Return the [X, Y] coordinate for the center point of the cell that contains the specified text.  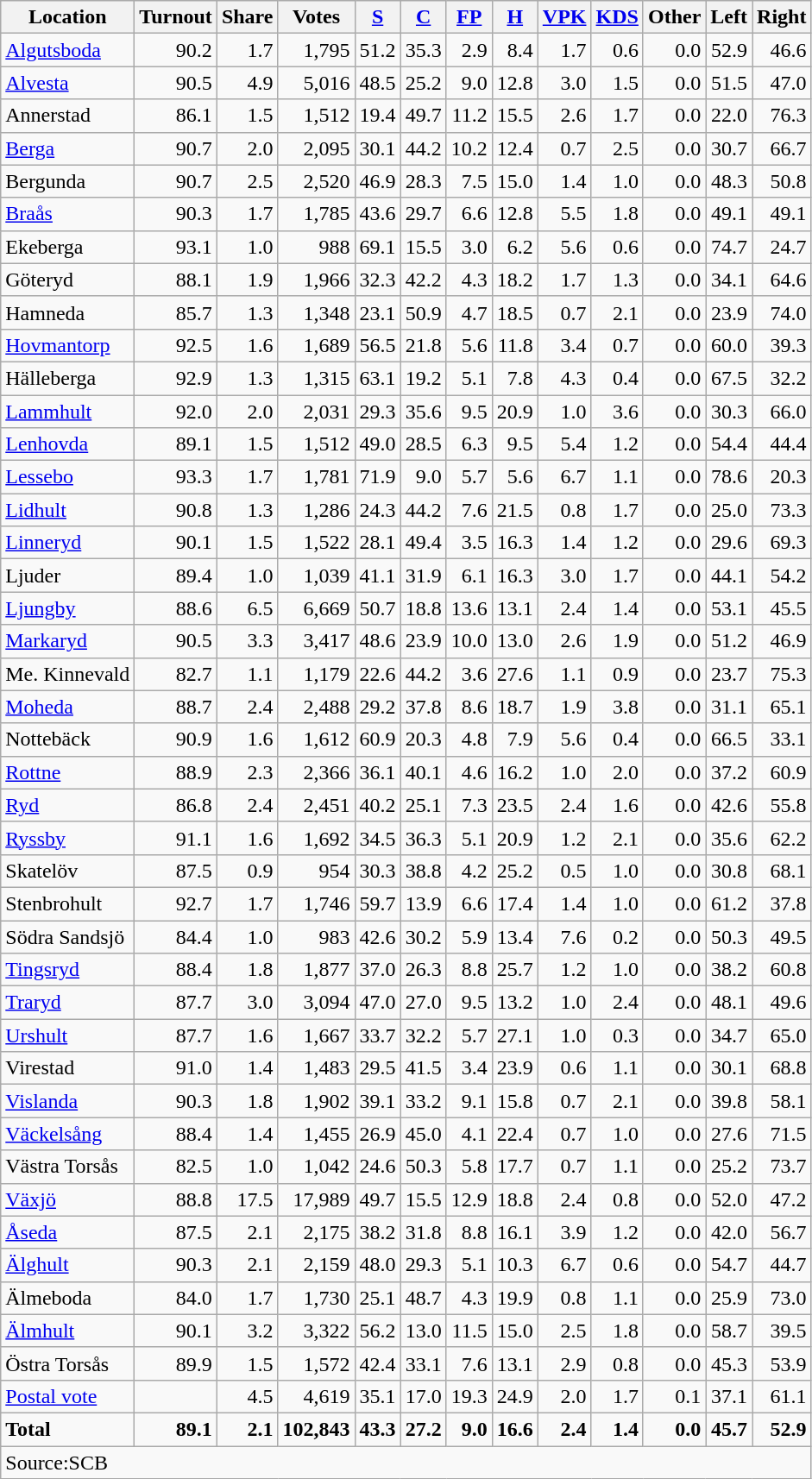
73.0 [782, 1298]
49.4 [423, 543]
63.1 [378, 378]
52.0 [729, 1199]
Bergunda [67, 181]
38.8 [423, 871]
1,902 [316, 1101]
26.3 [423, 970]
90.9 [176, 739]
92.9 [176, 378]
69.3 [782, 543]
Älmhult [67, 1331]
Tingsryd [67, 970]
3.8 [617, 707]
1,042 [316, 1167]
42.0 [729, 1232]
Växjö [67, 1199]
22.0 [729, 116]
S [378, 17]
10.2 [469, 148]
67.5 [729, 378]
48.3 [729, 181]
62.2 [782, 838]
Hovmantorp [67, 345]
60.8 [782, 970]
3,094 [316, 1003]
Berga [67, 148]
36.3 [423, 838]
1,692 [316, 838]
24.7 [782, 247]
30.8 [729, 871]
23.1 [378, 312]
50.7 [378, 608]
2,095 [316, 148]
78.6 [729, 477]
31.1 [729, 707]
Total [67, 1429]
90.8 [176, 510]
36.1 [378, 772]
74.7 [729, 247]
2,031 [316, 412]
54.7 [729, 1265]
13.4 [514, 936]
Share [247, 17]
53.1 [729, 608]
23.7 [729, 674]
27.2 [423, 1429]
17.0 [423, 1396]
Right [782, 17]
1,522 [316, 543]
4.8 [469, 739]
19.2 [423, 378]
VPK [564, 17]
7.5 [469, 181]
1,572 [316, 1363]
93.1 [176, 247]
1,039 [316, 576]
23.5 [514, 805]
56.5 [378, 345]
11.2 [469, 116]
61.1 [782, 1396]
47.2 [782, 1199]
Lidhult [67, 510]
39.5 [782, 1331]
2,159 [316, 1265]
46.6 [782, 50]
73.7 [782, 1167]
4.7 [469, 312]
H [514, 17]
11.5 [469, 1331]
Ryd [67, 805]
0.1 [674, 1396]
40.2 [378, 805]
12.9 [469, 1199]
2.3 [247, 772]
4.5 [247, 1396]
25.7 [514, 970]
64.6 [782, 280]
34.7 [729, 1035]
3.2 [247, 1331]
8.6 [469, 707]
43.6 [378, 214]
KDS [617, 17]
91.0 [176, 1068]
19.9 [514, 1298]
1,348 [316, 312]
39.3 [782, 345]
1,730 [316, 1298]
Postal vote [67, 1396]
5.9 [469, 936]
1,781 [316, 477]
86.1 [176, 116]
85.7 [176, 312]
Alvesta [67, 83]
1,795 [316, 50]
1,689 [316, 345]
13.9 [423, 903]
3.5 [469, 543]
1,315 [316, 378]
Lenhovda [67, 444]
3.3 [247, 641]
Södra Sandsjö [67, 936]
1,179 [316, 674]
66.5 [729, 739]
16.1 [514, 1232]
28.5 [423, 444]
92.7 [176, 903]
FP [469, 17]
84.0 [176, 1298]
45.5 [782, 608]
4.2 [469, 871]
17.5 [247, 1199]
41.5 [423, 1068]
12.4 [514, 148]
Other [674, 17]
Åseda [67, 1232]
41.1 [378, 576]
76.3 [782, 116]
0.3 [617, 1035]
75.3 [782, 674]
56.7 [782, 1232]
9.1 [469, 1101]
5,016 [316, 83]
39.1 [378, 1101]
Lessebo [67, 477]
988 [316, 247]
42.2 [423, 280]
Virestad [67, 1068]
28.1 [378, 543]
35.3 [423, 50]
Västra Torsås [67, 1167]
Hälleberga [67, 378]
18.7 [514, 707]
29.5 [378, 1068]
65.1 [782, 707]
88.9 [176, 772]
37.0 [378, 970]
48.7 [423, 1298]
Ljungby [67, 608]
7.3 [469, 805]
2,175 [316, 1232]
10.0 [469, 641]
13.6 [469, 608]
0.2 [617, 936]
1,667 [316, 1035]
21.5 [514, 510]
59.7 [378, 903]
30.7 [729, 148]
1,483 [316, 1068]
54.2 [782, 576]
58.1 [782, 1101]
17,989 [316, 1199]
17.7 [514, 1167]
Left [729, 17]
983 [316, 936]
0.5 [564, 871]
71.9 [378, 477]
48.0 [378, 1265]
19.4 [378, 116]
Lammhult [67, 412]
954 [316, 871]
30.2 [423, 936]
Östra Torsås [67, 1363]
1,746 [316, 903]
2,451 [316, 805]
Älmeboda [67, 1298]
92.0 [176, 412]
82.5 [176, 1167]
1,455 [316, 1134]
15.8 [514, 1101]
49.0 [378, 444]
68.8 [782, 1068]
92.5 [176, 345]
35.1 [378, 1396]
4.6 [469, 772]
40.1 [423, 772]
11.8 [514, 345]
1,877 [316, 970]
3,322 [316, 1331]
88.7 [176, 707]
25.9 [729, 1298]
34.1 [729, 280]
29.7 [423, 214]
66.0 [782, 412]
24.9 [514, 1396]
4.9 [247, 83]
Vislanda [67, 1101]
5.8 [469, 1167]
18.2 [514, 280]
29.2 [378, 707]
48.5 [378, 83]
55.8 [782, 805]
Ljuder [67, 576]
6.1 [469, 576]
Linneryd [67, 543]
21.8 [423, 345]
1,612 [316, 739]
33.7 [378, 1035]
45.7 [729, 1429]
42.4 [378, 1363]
88.1 [176, 280]
86.8 [176, 805]
71.5 [782, 1134]
89.4 [176, 576]
43.3 [378, 1429]
Markaryd [67, 641]
Source:SCB [406, 1463]
22.4 [514, 1134]
69.1 [378, 247]
7.9 [514, 739]
Hamneda [67, 312]
19.3 [469, 1396]
1,785 [316, 214]
5.5 [564, 214]
Urshult [67, 1035]
45.3 [729, 1363]
5.4 [564, 444]
7.8 [514, 378]
82.7 [176, 674]
Algutsboda [67, 50]
49.5 [782, 936]
17.4 [514, 903]
88.6 [176, 608]
Votes [316, 17]
3,417 [316, 641]
88.8 [176, 1199]
44.1 [729, 576]
66.7 [782, 148]
39.8 [729, 1101]
Traryd [67, 1003]
53.9 [782, 1363]
Nottebäck [67, 739]
33.2 [423, 1101]
37.2 [729, 772]
48.6 [378, 641]
65.0 [782, 1035]
1,966 [316, 280]
Ryssby [67, 838]
54.4 [729, 444]
13.2 [514, 1003]
Turnout [176, 17]
C [423, 17]
34.5 [378, 838]
45.0 [423, 1134]
28.3 [423, 181]
93.3 [176, 477]
6,669 [316, 608]
44.7 [782, 1265]
6.2 [514, 247]
Rottne [67, 772]
37.1 [729, 1396]
32.3 [378, 280]
48.1 [729, 1003]
Väckelsång [67, 1134]
25.0 [729, 510]
73.3 [782, 510]
31.9 [423, 576]
60.0 [729, 345]
74.0 [782, 312]
22.6 [378, 674]
26.9 [378, 1134]
Älghult [67, 1265]
2,366 [316, 772]
68.1 [782, 871]
Stenbrohult [67, 903]
1,286 [316, 510]
50.8 [782, 181]
Ekeberga [67, 247]
56.2 [378, 1331]
Me. Kinnevald [67, 674]
27.1 [514, 1035]
4.1 [469, 1134]
Braås [67, 214]
51.5 [729, 83]
Moheda [67, 707]
Göteryd [67, 280]
61.2 [729, 903]
Location [67, 17]
Annerstad [67, 116]
18.5 [514, 312]
6.5 [247, 608]
24.6 [378, 1167]
50.9 [423, 312]
90.2 [176, 50]
58.7 [729, 1331]
29.6 [729, 543]
44.4 [782, 444]
102,843 [316, 1429]
2,520 [316, 181]
6.3 [469, 444]
Skatelöv [67, 871]
84.4 [176, 936]
2,488 [316, 707]
24.3 [378, 510]
91.1 [176, 838]
27.0 [423, 1003]
10.3 [514, 1265]
8.4 [514, 50]
49.6 [782, 1003]
3.9 [564, 1232]
31.8 [423, 1232]
16.2 [514, 772]
89.9 [176, 1363]
16.6 [514, 1429]
4,619 [316, 1396]
